Capture the cell that displays the provided text and extract its [x, y] central coordinate. 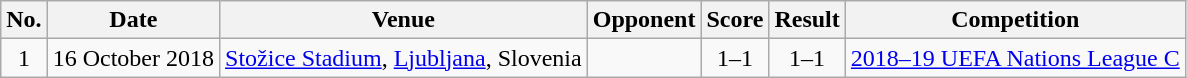
Venue [404, 20]
1 [24, 58]
16 October 2018 [133, 58]
Result [807, 20]
Stožice Stadium, Ljubljana, Slovenia [404, 58]
Date [133, 20]
2018–19 UEFA Nations League C [1015, 58]
No. [24, 20]
Opponent [644, 20]
Score [735, 20]
Competition [1015, 20]
